Scan for the cell matching the given text and deliver its [x, y] coordinate at center. 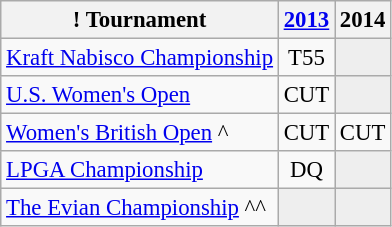
LPGA Championship [140, 170]
Kraft Nabisco Championship [140, 58]
2013 [306, 20]
2014 [363, 20]
T55 [306, 58]
The Evian Championship ^^ [140, 208]
DQ [306, 170]
Women's British Open ^ [140, 133]
U.S. Women's Open [140, 95]
! Tournament [140, 20]
